From the cell containing the given text, extract its center point as [x, y] coordinate. 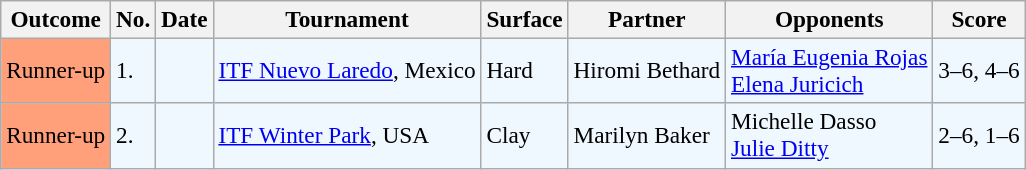
ITF Nuevo Laredo, Mexico [347, 70]
No. [134, 19]
Hard [524, 70]
Tournament [347, 19]
3–6, 4–6 [979, 70]
Clay [524, 136]
Opponents [830, 19]
Outcome [56, 19]
2. [134, 136]
1. [134, 70]
ITF Winter Park, USA [347, 136]
Michelle Dasso Julie Ditty [830, 136]
Marilyn Baker [647, 136]
Hiromi Bethard [647, 70]
María Eugenia Rojas Elena Juricich [830, 70]
Partner [647, 19]
Date [184, 19]
Surface [524, 19]
Score [979, 19]
2–6, 1–6 [979, 136]
